Search for the cell housing the specified text and yield its (X, Y) center coordinate. 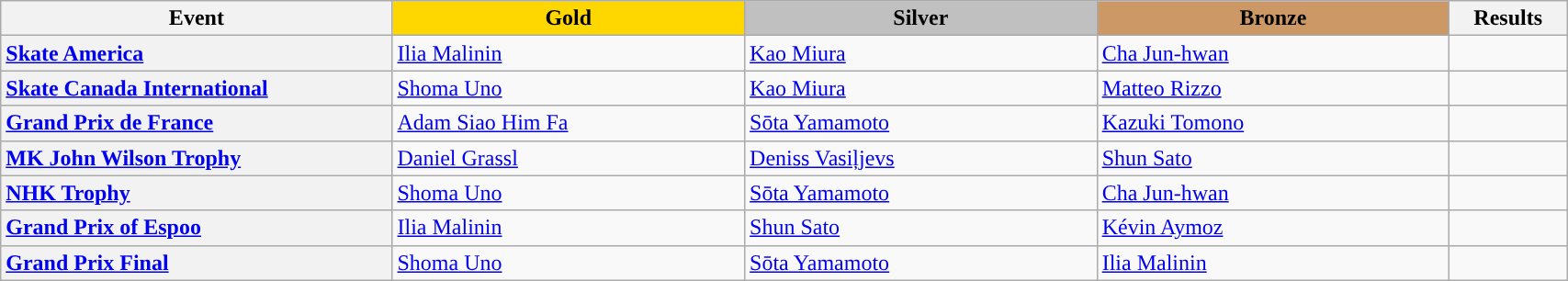
Grand Prix Final (197, 263)
Grand Prix de France (197, 123)
Kévin Aymoz (1273, 228)
Grand Prix of Espoo (197, 228)
Results (1508, 18)
Adam Siao Him Fa (569, 123)
Skate Canada International (197, 88)
Bronze (1273, 18)
Skate America (197, 53)
Daniel Grassl (569, 158)
MK John Wilson Trophy (197, 158)
Gold (569, 18)
NHK Trophy (197, 193)
Event (197, 18)
Silver (921, 18)
Deniss Vasiļjevs (921, 158)
Matteo Rizzo (1273, 88)
Kazuki Tomono (1273, 123)
